Return (x, y) of the center of cell containing provided text 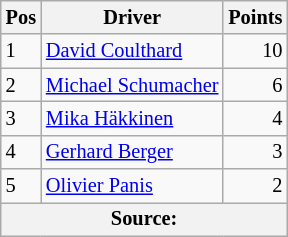
David Coulthard (132, 51)
1 (21, 51)
Michael Schumacher (132, 85)
Gerhard Berger (132, 152)
10 (255, 51)
Olivier Panis (132, 186)
Source: (144, 219)
5 (21, 186)
Driver (132, 17)
6 (255, 85)
Points (255, 17)
Mika Häkkinen (132, 118)
Pos (21, 17)
